Capture the cell that displays the provided text and extract its (X, Y) central coordinate. 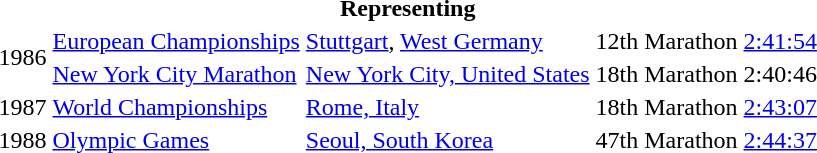
New York City Marathon (176, 74)
Rome, Italy (448, 107)
European Championships (176, 41)
12th (617, 41)
New York City, United States (448, 74)
Stuttgart, West Germany (448, 41)
World Championships (176, 107)
